Output the [X, Y] coordinate of the center of the cell containing the given text.  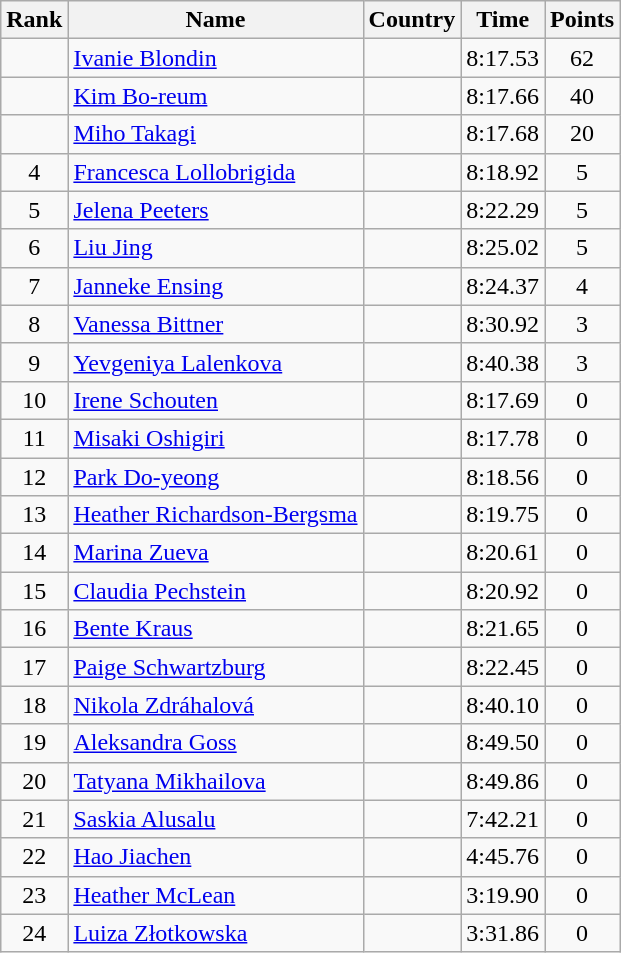
8:18.92 [503, 172]
12 [34, 477]
8:21.65 [503, 629]
16 [34, 629]
Luiza Złotkowska [216, 933]
Rank [34, 20]
8:49.50 [503, 743]
8:49.86 [503, 781]
8:18.56 [503, 477]
8:22.29 [503, 210]
8:22.45 [503, 667]
23 [34, 895]
Misaki Oshigiri [216, 438]
8:40.38 [503, 362]
15 [34, 591]
Marina Zueva [216, 553]
8 [34, 324]
Irene Schouten [216, 400]
8:20.61 [503, 553]
Points [582, 20]
8:20.92 [503, 591]
11 [34, 438]
17 [34, 667]
Heather Richardson-Bergsma [216, 515]
3:19.90 [503, 895]
62 [582, 58]
8:25.02 [503, 248]
24 [34, 933]
13 [34, 515]
Ivanie Blondin [216, 58]
Francesca Lollobrigida [216, 172]
18 [34, 705]
14 [34, 553]
Bente Kraus [216, 629]
22 [34, 857]
7:42.21 [503, 819]
19 [34, 743]
8:24.37 [503, 286]
6 [34, 248]
Name [216, 20]
Kim Bo-reum [216, 96]
8:30.92 [503, 324]
Claudia Pechstein [216, 591]
3:31.86 [503, 933]
10 [34, 400]
Saskia Alusalu [216, 819]
Jelena Peeters [216, 210]
8:17.78 [503, 438]
8:17.53 [503, 58]
Vanessa Bittner [216, 324]
7 [34, 286]
Country [412, 20]
8:17.68 [503, 134]
Liu Jing [216, 248]
21 [34, 819]
8:17.69 [503, 400]
Miho Takagi [216, 134]
Paige Schwartzburg [216, 667]
4:45.76 [503, 857]
8:40.10 [503, 705]
Aleksandra Goss [216, 743]
40 [582, 96]
8:17.66 [503, 96]
Janneke Ensing [216, 286]
Yevgeniya Lalenkova [216, 362]
Tatyana Mikhailova [216, 781]
Time [503, 20]
Heather McLean [216, 895]
8:19.75 [503, 515]
9 [34, 362]
Nikola Zdráhalová [216, 705]
Hao Jiachen [216, 857]
Park Do-yeong [216, 477]
